Extract the [X, Y] coordinate from the center of the cell holding the provided text.  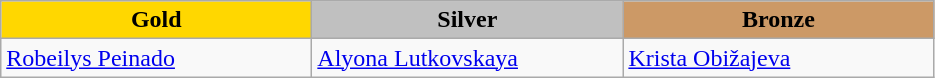
Silver [468, 20]
Alyona Lutkovskaya [468, 58]
Robeilys Peinado [156, 58]
Krista Obižajeva [778, 58]
Gold [156, 20]
Bronze [778, 20]
